Search for the cell housing the specified text and yield its [x, y] center coordinate. 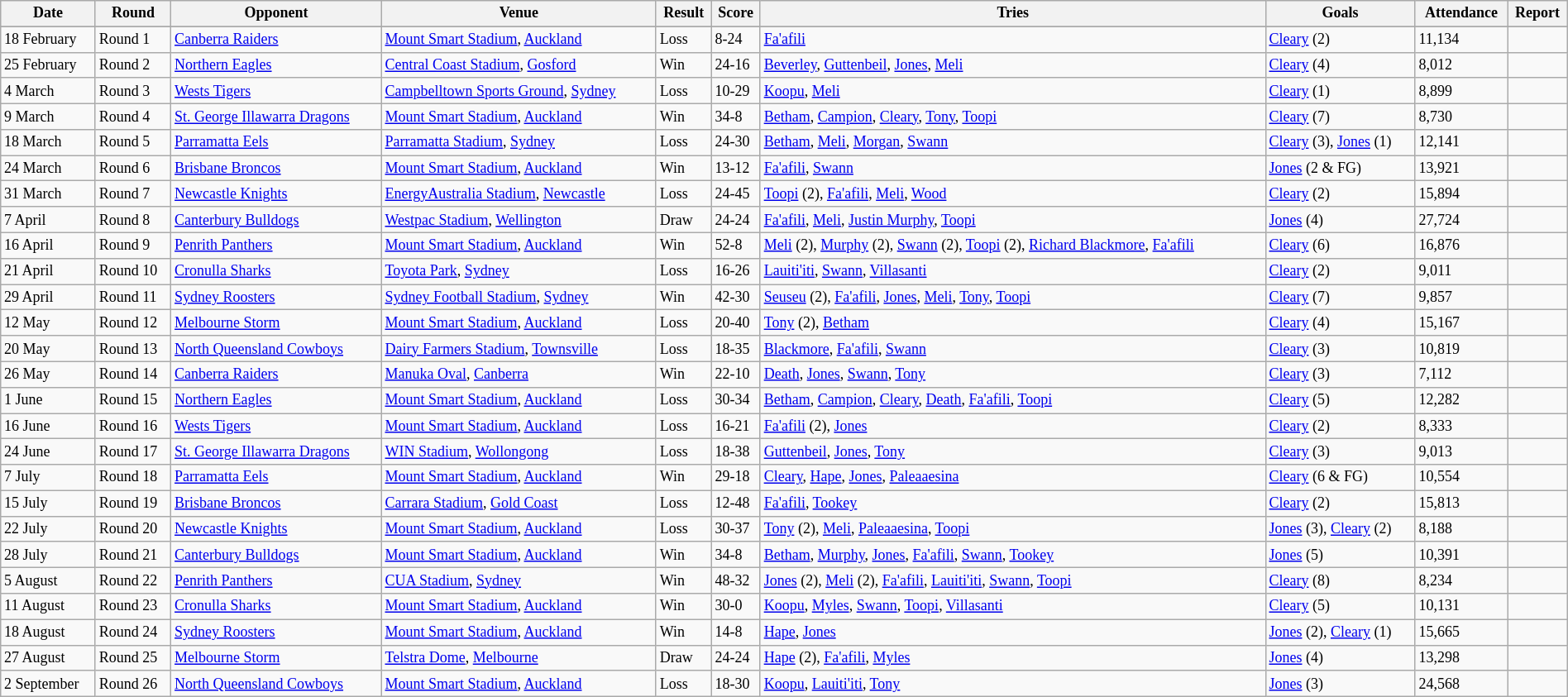
Toopi (2), Fa'afili, Meli, Wood [1012, 193]
27,724 [1461, 220]
Round 6 [132, 169]
Jones (2), Cleary (1) [1340, 632]
28 July [48, 554]
15,894 [1461, 193]
42-30 [736, 298]
Round 23 [132, 607]
16-21 [736, 427]
10-29 [736, 91]
Report [1537, 13]
21 April [48, 271]
Death, Jones, Swann, Tony [1012, 374]
10,391 [1461, 554]
18-35 [736, 349]
24-30 [736, 142]
5 August [48, 580]
30-37 [736, 529]
48-32 [736, 580]
18 February [48, 40]
Cleary (6) [1340, 245]
Cleary (8) [1340, 580]
Seuseu (2), Fa'afili, Jones, Meli, Tony, Toopi [1012, 298]
Round 10 [132, 271]
Round 19 [132, 503]
12,282 [1461, 400]
Lauiti'iti, Swann, Villasanti [1012, 271]
8,188 [1461, 529]
16-26 [736, 271]
Round 22 [132, 580]
Betham, Meli, Morgan, Swann [1012, 142]
Round 13 [132, 349]
22 July [48, 529]
9,013 [1461, 451]
1 June [48, 400]
Westpac Stadium, Wellington [519, 220]
Round 8 [132, 220]
Round 1 [132, 40]
13,921 [1461, 169]
16 June [48, 427]
18 March [48, 142]
24 March [48, 169]
Round 2 [132, 64]
CUA Stadium, Sydney [519, 580]
Jones (2 & FG) [1340, 169]
WIN Stadium, Wollongong [519, 451]
26 May [48, 374]
Betham, Campion, Cleary, Death, Fa'afili, Toopi [1012, 400]
15,167 [1461, 322]
Hape, Jones [1012, 632]
16,876 [1461, 245]
Telstra Dome, Melbourne [519, 658]
18-38 [736, 451]
8,333 [1461, 427]
15 July [48, 503]
Round 12 [132, 322]
29-18 [736, 478]
Attendance [1461, 13]
22-10 [736, 374]
7 April [48, 220]
Tony (2), Betham [1012, 322]
8-24 [736, 40]
Jones (5) [1340, 554]
Round 26 [132, 683]
18 August [48, 632]
24 June [48, 451]
Venue [519, 13]
10,554 [1461, 478]
Meli (2), Murphy (2), Swann (2), Toopi (2), Richard Blackmore, Fa'afili [1012, 245]
27 August [48, 658]
9,011 [1461, 271]
Round 5 [132, 142]
7,112 [1461, 374]
Jones (3), Cleary (2) [1340, 529]
Blackmore, Fa'afili, Swann [1012, 349]
11 August [48, 607]
Round 18 [132, 478]
Fa'afili, Meli, Justin Murphy, Toopi [1012, 220]
Round 25 [132, 658]
Manuka Oval, Canberra [519, 374]
Result [683, 13]
Sydney Football Stadium, Sydney [519, 298]
Carrara Stadium, Gold Coast [519, 503]
Opponent [276, 13]
4 March [48, 91]
Goals [1340, 13]
Round 14 [132, 374]
24-16 [736, 64]
Round 4 [132, 116]
Koopu, Meli [1012, 91]
30-34 [736, 400]
12,141 [1461, 142]
31 March [48, 193]
Tony (2), Meli, Paleaaesina, Toopi [1012, 529]
EnergyAustralia Stadium, Newcastle [519, 193]
8,234 [1461, 580]
13-12 [736, 169]
25 February [48, 64]
24-45 [736, 193]
2 September [48, 683]
52-8 [736, 245]
Jones (2), Meli (2), Fa'afili, Lauiti'iti, Swann, Toopi [1012, 580]
Cleary, Hape, Jones, Paleaaesina [1012, 478]
Round 7 [132, 193]
Central Coast Stadium, Gosford [519, 64]
Guttenbeil, Jones, Tony [1012, 451]
14-8 [736, 632]
Date [48, 13]
18-30 [736, 683]
Dairy Farmers Stadium, Townsville [519, 349]
Parramatta Stadium, Sydney [519, 142]
Fa'afili, Swann [1012, 169]
Cleary (3), Jones (1) [1340, 142]
Round 24 [132, 632]
10,131 [1461, 607]
7 July [48, 478]
Fa'afili [1012, 40]
Round 20 [132, 529]
Betham, Campion, Cleary, Tony, Toopi [1012, 116]
9,857 [1461, 298]
24,568 [1461, 683]
Round 11 [132, 298]
30-0 [736, 607]
15,813 [1461, 503]
29 April [48, 298]
8,012 [1461, 64]
Fa'afili (2), Jones [1012, 427]
Tries [1012, 13]
16 April [48, 245]
10,819 [1461, 349]
12-48 [736, 503]
11,134 [1461, 40]
Round 21 [132, 554]
Koopu, Myles, Swann, Toopi, Villasanti [1012, 607]
20-40 [736, 322]
Jones (3) [1340, 683]
Round 9 [132, 245]
9 March [48, 116]
Toyota Park, Sydney [519, 271]
Hape (2), Fa'afili, Myles [1012, 658]
Cleary (1) [1340, 91]
Round 15 [132, 400]
12 May [48, 322]
Round [132, 13]
13,298 [1461, 658]
Beverley, Guttenbeil, Jones, Meli [1012, 64]
15,665 [1461, 632]
Score [736, 13]
Cleary (6 & FG) [1340, 478]
Round 16 [132, 427]
Betham, Murphy, Jones, Fa'afili, Swann, Tookey [1012, 554]
Round 17 [132, 451]
Koopu, Lauiti'iti, Tony [1012, 683]
Round 3 [132, 91]
8,730 [1461, 116]
Campbelltown Sports Ground, Sydney [519, 91]
20 May [48, 349]
8,899 [1461, 91]
Fa'afili, Tookey [1012, 503]
